Output the [x, y] coordinate of the center of the cell containing the given text.  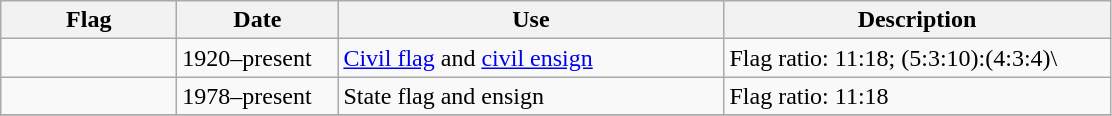
Description [917, 20]
Flag ratio: 11:18; (5:3:10):(4:3:4)\ [917, 58]
1920–present [258, 58]
Use [531, 20]
Flag ratio: 11:18 [917, 96]
Flag [89, 20]
Civil flag and civil ensign [531, 58]
State flag and ensign [531, 96]
1978–present [258, 96]
Date [258, 20]
